Extract the [x, y] coordinate from the center of the cell holding the provided text.  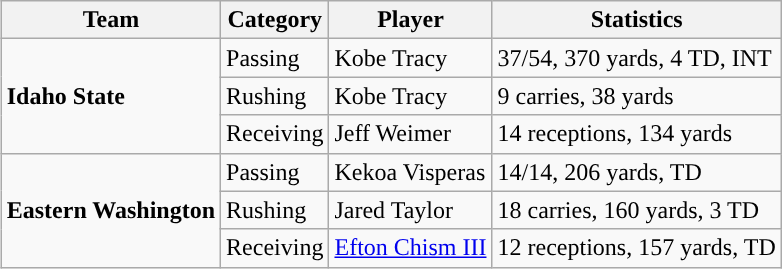
Statistics [636, 20]
14 receptions, 134 yards [636, 134]
Category [275, 20]
Jeff Weimer [410, 134]
Efton Chism III [410, 248]
9 carries, 38 yards [636, 96]
Kekoa Visperas [410, 172]
18 carries, 160 yards, 3 TD [636, 210]
Eastern Washington [110, 210]
Team [110, 20]
12 receptions, 157 yards, TD [636, 248]
Idaho State [110, 96]
Player [410, 20]
Jared Taylor [410, 210]
14/14, 206 yards, TD [636, 172]
37/54, 370 yards, 4 TD, INT [636, 58]
